Return the [x, y] coordinate for the center point of the cell that contains the specified text.  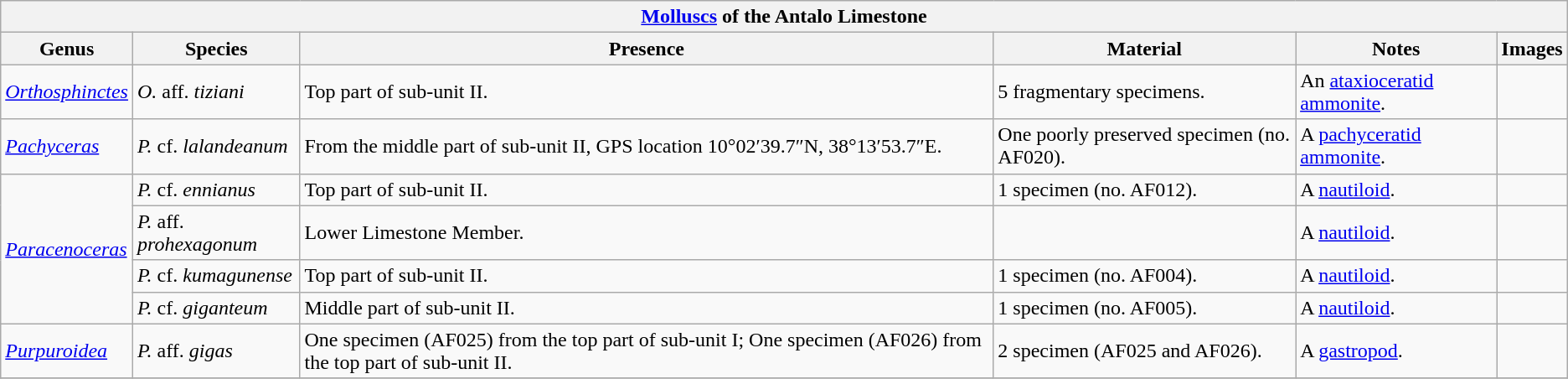
P. cf. ennianus [216, 189]
2 specimen (AF025 and AF026). [1144, 350]
Lower Limestone Member. [647, 233]
O. aff. tiziani [216, 92]
P. cf. lalandeanum [216, 146]
An ataxioceratid ammonite. [1396, 92]
P. cf. giganteum [216, 308]
A pachyceratid ammonite. [1396, 146]
Paracenoceras [67, 248]
P. aff. gigas [216, 350]
1 specimen (no. AF012). [1144, 189]
Material [1144, 49]
A gastropod. [1396, 350]
1 specimen (no. AF004). [1144, 276]
Species [216, 49]
Pachyceras [67, 146]
Images [1532, 49]
Notes [1396, 49]
5 fragmentary specimens. [1144, 92]
Orthosphinctes [67, 92]
Middle part of sub-unit II. [647, 308]
Molluscs of the Antalo Limestone [784, 17]
Genus [67, 49]
From the middle part of sub-unit II, GPS location 10°02′39.7″N, 38°13′53.7″E. [647, 146]
P. aff. prohexagonum [216, 233]
One poorly preserved specimen (no. AF020). [1144, 146]
P. cf. kumagunense [216, 276]
One specimen (AF025) from the top part of sub-unit I; One specimen (AF026) from the top part of sub-unit II. [647, 350]
Purpuroidea [67, 350]
1 specimen (no. AF005). [1144, 308]
Presence [647, 49]
